Find where the given text appears and provide that cell's center as [x, y] coordinate. 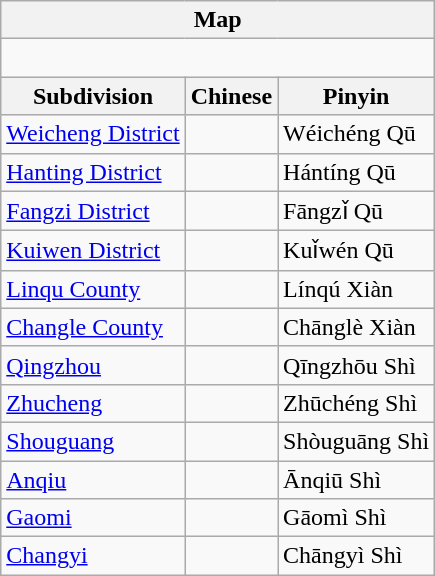
Shouguang [93, 441]
Weicheng District [93, 134]
Wéichéng Qū [356, 134]
Chānglè Xiàn [356, 327]
Hanting District [93, 172]
Fāngzǐ Qū [356, 211]
Kuiwen District [93, 251]
Línqú Xiàn [356, 289]
Qīngzhōu Shì [356, 365]
Chinese [231, 96]
Changyi [93, 556]
Chāngyì Shì [356, 556]
Gāomì Shì [356, 518]
Subdivision [93, 96]
Zhūchéng Shì [356, 403]
Qingzhou [93, 365]
Fangzi District [93, 211]
Shòuguāng Shì [356, 441]
Kuǐwén Qū [356, 251]
Changle County [93, 327]
Ānqiū Shì [356, 479]
Linqu County [93, 289]
Zhucheng [93, 403]
Map [218, 20]
Anqiu [93, 479]
Gaomi [93, 518]
Hántíng Qū [356, 172]
Pinyin [356, 96]
